Find where the given text appears and provide that cell's center as [x, y] coordinate. 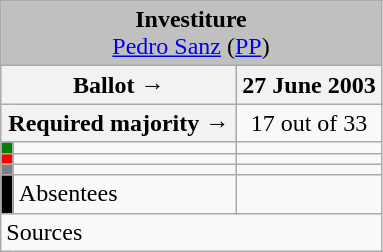
Ballot → [119, 85]
Required majority → [119, 123]
17 out of 33 [309, 123]
Absentees [125, 194]
InvestiturePedro Sanz (PP) [191, 34]
27 June 2003 [309, 85]
Sources [191, 232]
